Identify which cell holds the provided text, then report its (x, y) central coordinate. 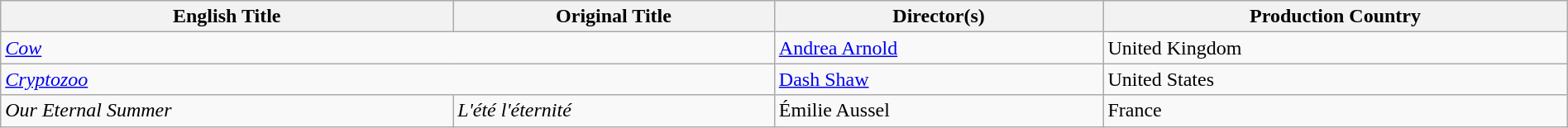
English Title (227, 17)
Émilie Aussel (939, 111)
United Kingdom (1335, 48)
Our Eternal Summer (227, 111)
France (1335, 111)
Cow (388, 48)
Cryptozoo (388, 79)
Dash Shaw (939, 79)
United States (1335, 79)
Director(s) (939, 17)
Production Country (1335, 17)
L'été l'éternité (614, 111)
Original Title (614, 17)
Andrea Arnold (939, 48)
